Output the [x, y] coordinate of the center of the cell containing the given text.  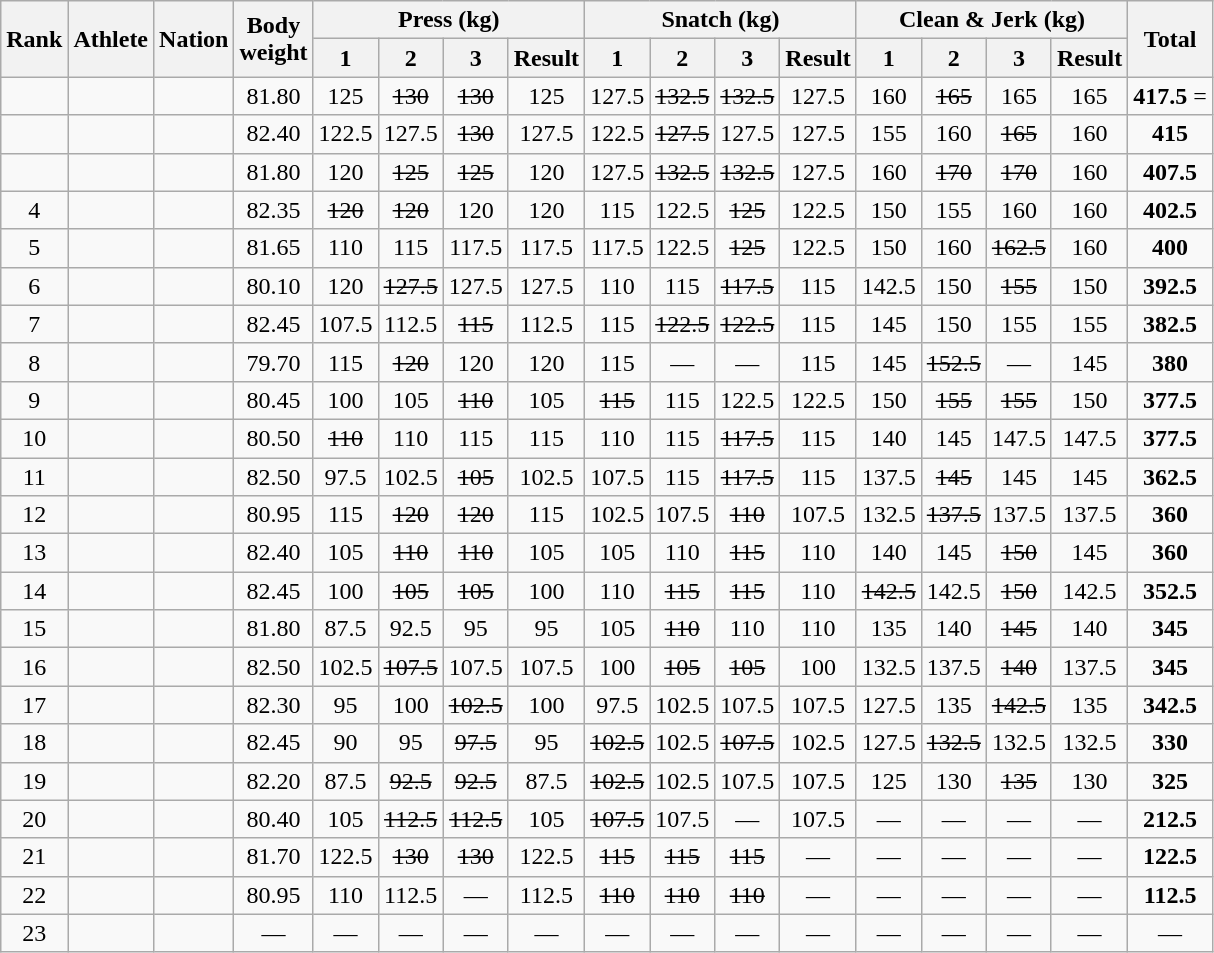
352.5 [1170, 591]
16 [34, 667]
7 [34, 324]
325 [1170, 781]
80.45 [274, 400]
81.65 [274, 248]
22 [34, 895]
12 [34, 515]
80.10 [274, 286]
Total [1170, 39]
15 [34, 629]
Clean & Jerk (kg) [992, 20]
4 [34, 210]
Athlete [111, 39]
19 [34, 781]
342.5 [1170, 705]
400 [1170, 248]
8 [34, 362]
81.70 [274, 857]
Press (kg) [449, 20]
82.35 [274, 210]
407.5 [1170, 172]
5 [34, 248]
10 [34, 438]
80.40 [274, 819]
382.5 [1170, 324]
11 [34, 477]
212.5 [1170, 819]
14 [34, 591]
162.5 [1018, 248]
392.5 [1170, 286]
6 [34, 286]
18 [34, 743]
21 [34, 857]
13 [34, 553]
Snatch (kg) [721, 20]
90 [346, 743]
79.70 [274, 362]
20 [34, 819]
9 [34, 400]
152.5 [954, 362]
Rank [34, 39]
415 [1170, 134]
362.5 [1170, 477]
Bodyweight [274, 39]
402.5 [1170, 210]
417.5 = [1170, 96]
80.50 [274, 438]
380 [1170, 362]
17 [34, 705]
23 [34, 933]
82.30 [274, 705]
82.20 [274, 781]
330 [1170, 743]
Nation [194, 39]
